Return (X, Y) of the center of cell containing provided text 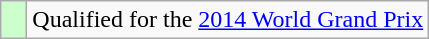
Qualified for the 2014 World Grand Prix (228, 20)
